Determine the [x, y] coordinate at the center of the cell enclosing the given text.  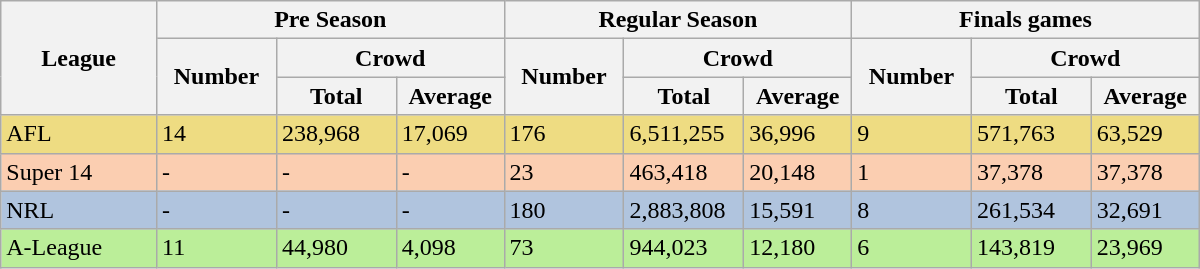
4,098 [450, 248]
238,968 [336, 134]
Regular Season [678, 20]
143,819 [1031, 248]
944,023 [684, 248]
176 [564, 134]
Super 14 [79, 172]
NRL [79, 210]
6 [912, 248]
Pre Season [331, 20]
463,418 [684, 172]
12,180 [798, 248]
180 [564, 210]
63,529 [1145, 134]
15,591 [798, 210]
20,148 [798, 172]
A-League [79, 248]
44,980 [336, 248]
14 [217, 134]
11 [217, 248]
2,883,808 [684, 210]
36,996 [798, 134]
AFL [79, 134]
23,969 [1145, 248]
8 [912, 210]
32,691 [1145, 210]
League [79, 58]
261,534 [1031, 210]
Finals games [1026, 20]
1 [912, 172]
17,069 [450, 134]
571,763 [1031, 134]
73 [564, 248]
9 [912, 134]
6,511,255 [684, 134]
23 [564, 172]
